Scan for the cell matching the given text and deliver its [x, y] coordinate at center. 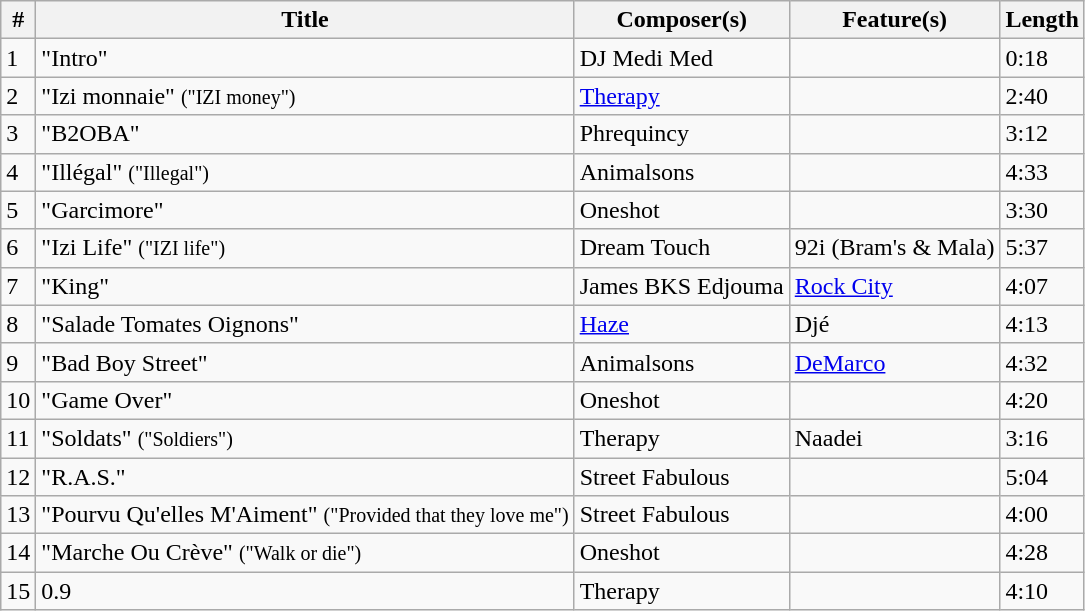
James BKS Edjouma [682, 286]
4:20 [1042, 400]
4:07 [1042, 286]
"Izi monnaie" ("IZI money") [305, 96]
6 [18, 248]
"Illégal" ("Illegal") [305, 172]
Title [305, 20]
2:40 [1042, 96]
Dream Touch [682, 248]
Phrequincy [682, 134]
92i (Bram's & Mala) [894, 248]
Djé [894, 324]
"Soldats" ("Soldiers") [305, 438]
"Pourvu Qu'elles M'Aiment" ("Provided that they love me") [305, 515]
"King" [305, 286]
"Salade Tomates Oignons" [305, 324]
"Marche Ou Crève" ("Walk or die") [305, 553]
0:18 [1042, 58]
Feature(s) [894, 20]
11 [18, 438]
10 [18, 400]
DeMarco [894, 362]
"Garcimore" [305, 210]
Haze [682, 324]
3:16 [1042, 438]
# [18, 20]
9 [18, 362]
7 [18, 286]
"Bad Boy Street" [305, 362]
Naadei [894, 438]
5 [18, 210]
4:13 [1042, 324]
Composer(s) [682, 20]
4:10 [1042, 591]
4:32 [1042, 362]
"R.A.S." [305, 477]
12 [18, 477]
2 [18, 96]
3 [18, 134]
Rock City [894, 286]
"Intro" [305, 58]
8 [18, 324]
4:33 [1042, 172]
3:12 [1042, 134]
5:37 [1042, 248]
Length [1042, 20]
15 [18, 591]
4 [18, 172]
1 [18, 58]
13 [18, 515]
3:30 [1042, 210]
"B2OBA" [305, 134]
14 [18, 553]
DJ Medi Med [682, 58]
0.9 [305, 591]
"Izi Life" ("IZI life") [305, 248]
4:28 [1042, 553]
4:00 [1042, 515]
5:04 [1042, 477]
"Game Over" [305, 400]
